Search for the cell housing the specified text and yield its [x, y] center coordinate. 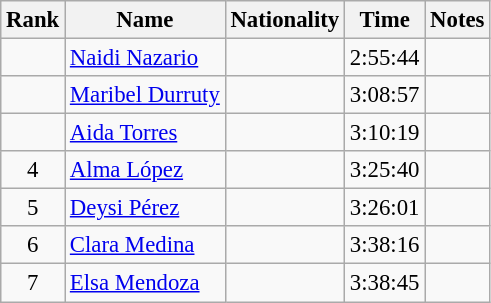
Name [146, 20]
7 [33, 283]
6 [33, 245]
3:10:19 [385, 133]
3:25:40 [385, 170]
3:08:57 [385, 95]
Nationality [284, 20]
Naidi Nazario [146, 58]
5 [33, 208]
3:26:01 [385, 208]
Clara Medina [146, 245]
Alma López [146, 170]
Time [385, 20]
3:38:45 [385, 283]
Notes [458, 20]
Elsa Mendoza [146, 283]
Maribel Durruty [146, 95]
3:38:16 [385, 245]
4 [33, 170]
Rank [33, 20]
2:55:44 [385, 58]
Deysi Pérez [146, 208]
Aida Torres [146, 133]
